Return (X, Y) of the center of cell containing provided text 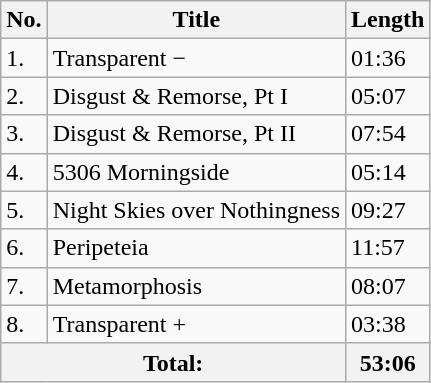
Transparent + (196, 324)
3. (24, 134)
2. (24, 96)
Transparent − (196, 58)
No. (24, 20)
Disgust & Remorse, Pt I (196, 96)
07:54 (388, 134)
Metamorphosis (196, 286)
5306 Morningside (196, 172)
05:14 (388, 172)
Length (388, 20)
Total: (174, 362)
5. (24, 210)
11:57 (388, 248)
Peripeteia (196, 248)
03:38 (388, 324)
09:27 (388, 210)
8. (24, 324)
05:07 (388, 96)
6. (24, 248)
7. (24, 286)
Night Skies over Nothingness (196, 210)
1. (24, 58)
53:06 (388, 362)
Disgust & Remorse, Pt II (196, 134)
Title (196, 20)
08:07 (388, 286)
01:36 (388, 58)
4. (24, 172)
